For the text-containing cell, return its midpoint in [x, y] coordinate format. 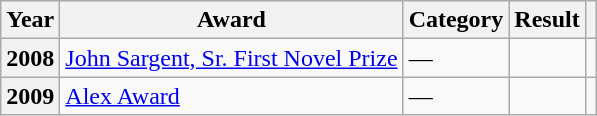
John Sargent, Sr. First Novel Prize [232, 58]
2008 [30, 58]
Year [30, 20]
Alex Award [232, 96]
Category [456, 20]
Award [232, 20]
Result [547, 20]
2009 [30, 96]
